Provide the (X, Y) coordinate of the cell's center where the given text is located.  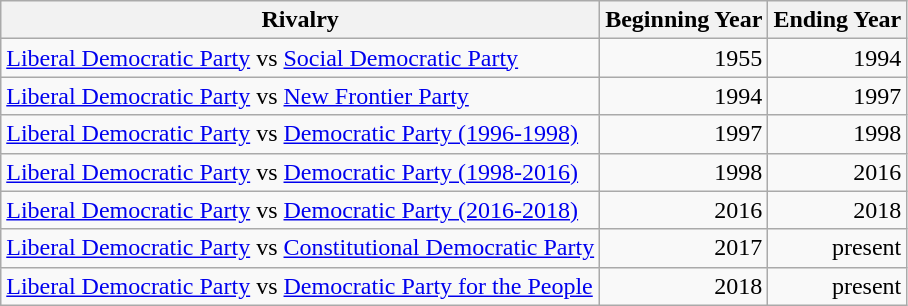
Liberal Democratic Party vs Democratic Party (2016-2018) (300, 210)
Liberal Democratic Party vs New Frontier Party (300, 96)
1955 (684, 58)
Beginning Year (684, 20)
Liberal Democratic Party vs Democratic Party (1996-1998) (300, 134)
Liberal Democratic Party vs Social Democratic Party (300, 58)
Liberal Democratic Party vs Constitutional Democratic Party (300, 248)
Rivalry (300, 20)
Liberal Democratic Party vs Democratic Party for the People (300, 286)
Ending Year (838, 20)
2017 (684, 248)
Liberal Democratic Party vs Democratic Party (1998-2016) (300, 172)
